Scan for the cell matching the given text and deliver its [X, Y] coordinate at center. 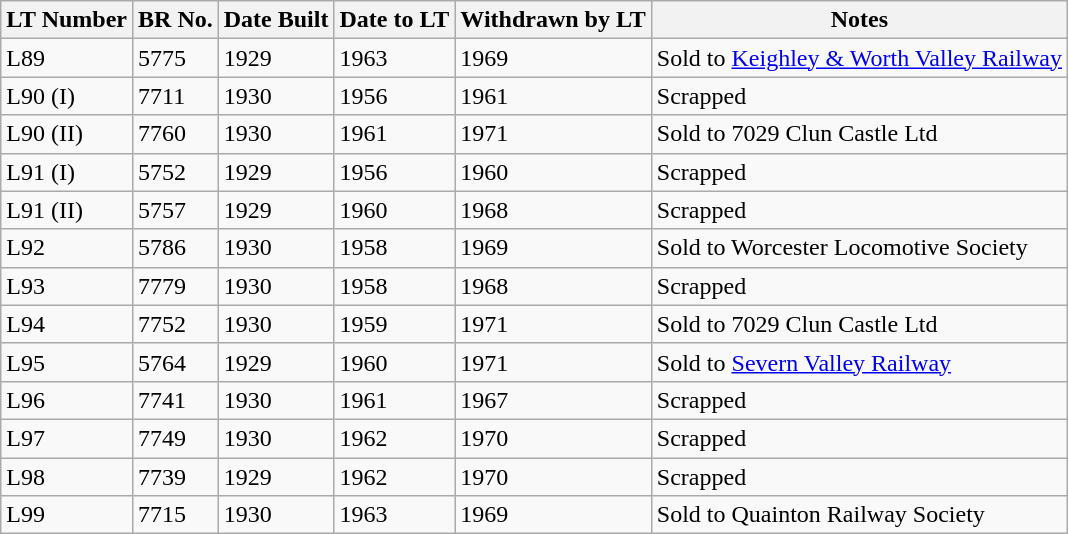
1967 [553, 400]
L90 (I) [67, 96]
Date to LT [394, 20]
7739 [176, 477]
5764 [176, 362]
L96 [67, 400]
7715 [176, 515]
L94 [67, 324]
Withdrawn by LT [553, 20]
Sold to Quainton Railway Society [859, 515]
7741 [176, 400]
5775 [176, 58]
7779 [176, 286]
Notes [859, 20]
L97 [67, 438]
7760 [176, 134]
L90 (II) [67, 134]
L99 [67, 515]
Sold to Worcester Locomotive Society [859, 248]
7711 [176, 96]
Date Built [276, 20]
L98 [67, 477]
LT Number [67, 20]
1959 [394, 324]
7749 [176, 438]
Sold to Keighley & Worth Valley Railway [859, 58]
5752 [176, 172]
L92 [67, 248]
L95 [67, 362]
5757 [176, 210]
5786 [176, 248]
7752 [176, 324]
L91 (I) [67, 172]
L89 [67, 58]
L91 (II) [67, 210]
BR No. [176, 20]
L93 [67, 286]
Sold to Severn Valley Railway [859, 362]
